Output the [X, Y] coordinate of the center of the cell containing the given text.  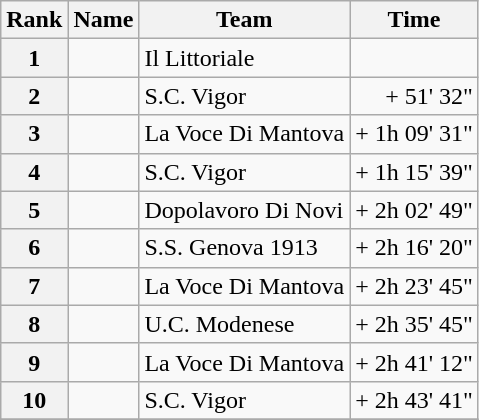
7 [34, 286]
U.C. Modenese [244, 324]
Il Littoriale [244, 58]
S.S. Genova 1913 [244, 248]
3 [34, 134]
Time [414, 20]
+ 1h 09' 31" [414, 134]
+ 2h 23' 45" [414, 286]
1 [34, 58]
+ 2h 43' 41" [414, 400]
+ 2h 41' 12" [414, 362]
Team [244, 20]
4 [34, 172]
+ 2h 02' 49" [414, 210]
+ 51' 32" [414, 96]
10 [34, 400]
+ 1h 15' 39" [414, 172]
9 [34, 362]
8 [34, 324]
6 [34, 248]
5 [34, 210]
Dopolavoro Di Novi [244, 210]
+ 2h 16' 20" [414, 248]
+ 2h 35' 45" [414, 324]
2 [34, 96]
Name [104, 20]
Rank [34, 20]
